Provide the (X, Y) coordinate of the cell's center where the given text is located.  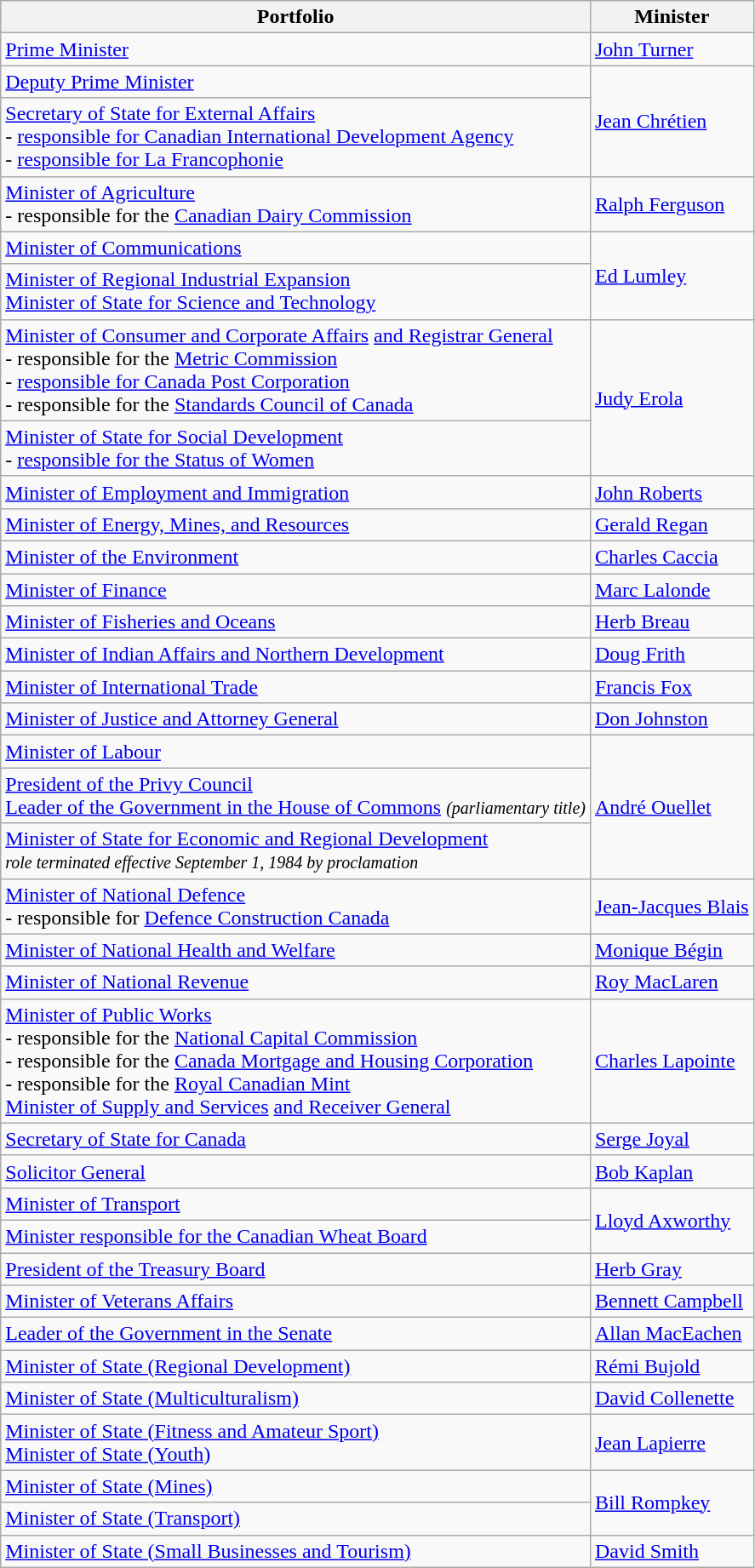
Bob Kaplan (672, 1171)
Francis Fox (672, 687)
Minister of State (Transport) (296, 1519)
Minister of Regional Industrial Expansion Minister of State for Science and Technology (296, 291)
Leader of the Government in the Senate (296, 1334)
Secretary of State for External Affairs - responsible for Canadian International Development Agency - responsible for La Francophonie (296, 137)
Herb Breau (672, 622)
Gerald Regan (672, 524)
Minister of Veterans Affairs (296, 1302)
David Collenette (672, 1399)
Minister of State (Small Businesses and Tourism) (296, 1551)
Don Johnston (672, 719)
Marc Lalonde (672, 590)
Jean Chrétien (672, 121)
Minister of Employment and Immigration (296, 492)
Ed Lumley (672, 276)
Minister of Labour (296, 752)
Doug Frith (672, 655)
Minister of National Defence - responsible for Defence Construction Canada (296, 906)
Charles Lapointe (672, 1061)
Bill Rompkey (672, 1502)
Minister of State (Multiculturalism) (296, 1399)
Ralph Ferguson (672, 204)
Roy MacLaren (672, 982)
Portfolio (296, 17)
Secretary of State for Canada (296, 1139)
Minister of National Health and Welfare (296, 950)
President of the Treasury Board (296, 1269)
Minister of Finance (296, 590)
Minister of State (Fitness and Amateur Sport) Minister of State (Youth) (296, 1442)
André Ouellet (672, 807)
Minister of Communications (296, 248)
Minister of State for Economic and Regional Development role terminated effective September 1, 1984 by proclamation (296, 851)
Solicitor General (296, 1171)
Minister of International Trade (296, 687)
Minister of State for Social Development - responsible for the Status of Women (296, 448)
Allan MacEachen (672, 1334)
Herb Gray (672, 1269)
Bennett Campbell (672, 1302)
Jean Lapierre (672, 1442)
Monique Bégin (672, 950)
Minister of State (Regional Development) (296, 1366)
Lloyd Axworthy (672, 1220)
Jean-Jacques Blais (672, 906)
Minister of Energy, Mines, and Resources (296, 524)
Minister of State (Mines) (296, 1486)
Minister of Indian Affairs and Northern Development (296, 655)
Judy Erola (672, 398)
Minister of Justice and Attorney General (296, 719)
Deputy Prime Minister (296, 82)
Minister of the Environment (296, 557)
Minister responsible for the Canadian Wheat Board (296, 1236)
Rémi Bujold (672, 1366)
Minister of Agriculture - responsible for the Canadian Dairy Commission (296, 204)
John Roberts (672, 492)
Minister of Fisheries and Oceans (296, 622)
John Turner (672, 49)
David Smith (672, 1551)
President of the Privy Council Leader of the Government in the House of Commons (parliamentary title) (296, 795)
Charles Caccia (672, 557)
Serge Joyal (672, 1139)
Minister (672, 17)
Minister of National Revenue (296, 982)
Minister of Transport (296, 1204)
Prime Minister (296, 49)
